Extract the (X, Y) coordinate from the center of the cell holding the provided text.  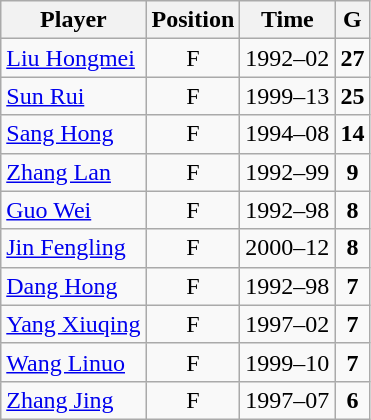
1999–13 (288, 96)
Guo Wei (74, 210)
Jin Fengling (74, 248)
Sun Rui (74, 96)
Time (288, 20)
Zhang Lan (74, 172)
1997–07 (288, 400)
Dang Hong (74, 286)
1997–02 (288, 324)
6 (352, 400)
Sang Hong (74, 134)
Player (74, 20)
2000–12 (288, 248)
Yang Xiuqing (74, 324)
1992–99 (288, 172)
Liu Hongmei (74, 58)
1999–10 (288, 362)
Zhang Jing (74, 400)
Position (193, 20)
Wang Linuo (74, 362)
27 (352, 58)
G (352, 20)
14 (352, 134)
1992–02 (288, 58)
1994–08 (288, 134)
25 (352, 96)
9 (352, 172)
